Extract the [x, y] coordinate from the center of the cell holding the provided text.  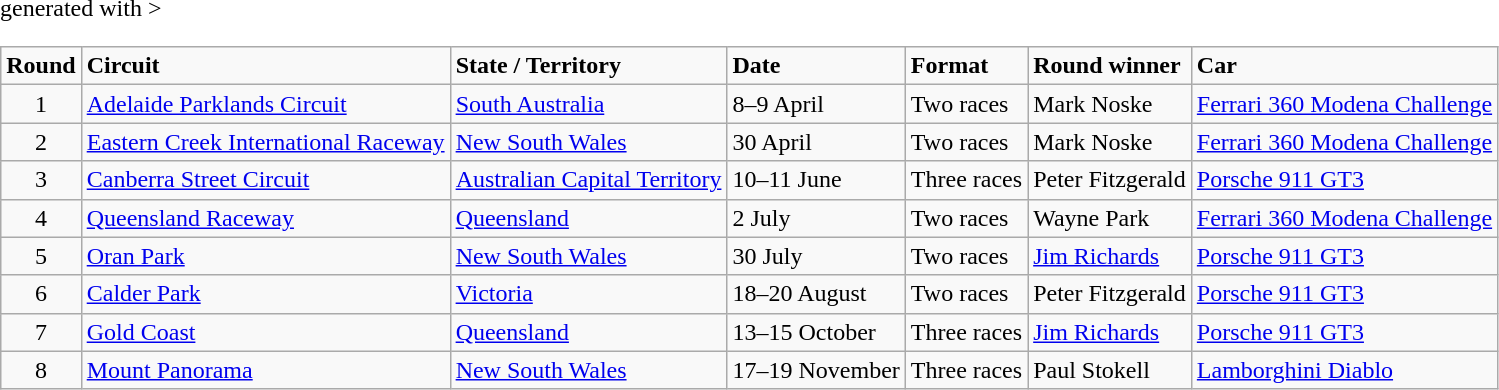
3 [41, 180]
Round [41, 66]
Oran Park [266, 256]
Round winner [1110, 66]
Adelaide Parklands Circuit [266, 104]
8 [41, 370]
Gold Coast [266, 332]
1 [41, 104]
30 July [816, 256]
17–19 November [816, 370]
4 [41, 218]
South Australia [588, 104]
5 [41, 256]
10–11 June [816, 180]
30 April [816, 142]
Lamborghini Diablo [1344, 370]
Victoria [588, 294]
Wayne Park [1110, 218]
7 [41, 332]
Car [1344, 66]
Canberra Street Circuit [266, 180]
18–20 August [816, 294]
6 [41, 294]
Calder Park [266, 294]
Australian Capital Territory [588, 180]
Paul Stokell [1110, 370]
Format [966, 66]
Circuit [266, 66]
2 July [816, 218]
Eastern Creek International Raceway [266, 142]
8–9 April [816, 104]
Queensland Raceway [266, 218]
Date [816, 66]
State / Territory [588, 66]
2 [41, 142]
13–15 October [816, 332]
Mount Panorama [266, 370]
